Scan for the cell matching the given text and deliver its [x, y] coordinate at center. 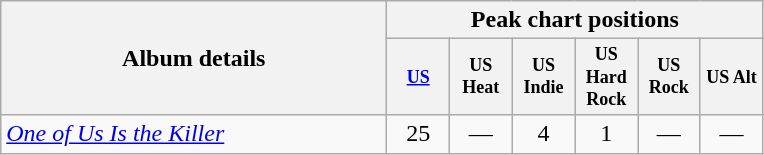
US [418, 77]
US Rock [670, 77]
Peak chart positions [575, 20]
US Indie [544, 77]
US Heat [480, 77]
Album details [194, 58]
25 [418, 134]
US Hard Rock [606, 77]
4 [544, 134]
One of Us Is the Killer [194, 134]
US Alt [732, 77]
1 [606, 134]
